Extract the [x, y] coordinate from the center of the cell holding the provided text.  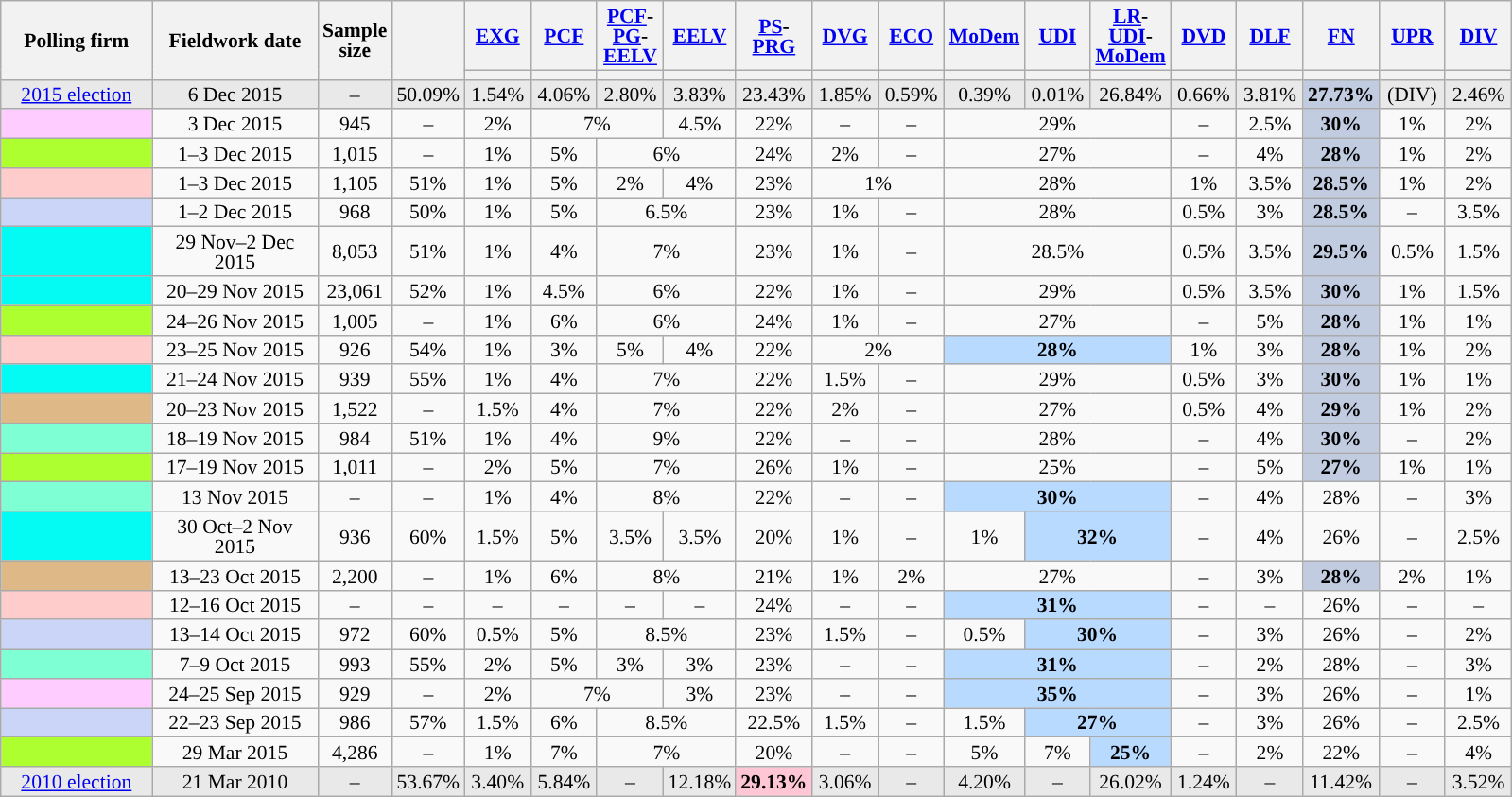
22.5% [773, 722]
3.40% [497, 781]
1.54% [497, 95]
0.59% [912, 95]
17–19 Nov 2015 [235, 467]
3.06% [845, 781]
20–23 Nov 2015 [235, 408]
0.01% [1057, 95]
13–14 Oct 2015 [235, 635]
986 [355, 722]
11.42% [1341, 781]
4.20% [984, 781]
3.83% [700, 95]
21–24 Nov 2015 [235, 380]
936 [355, 536]
13–23 Oct 2015 [235, 575]
21% [773, 575]
21 Mar 2010 [235, 781]
2010 election [77, 781]
UDI [1057, 36]
57% [427, 722]
35% [1057, 694]
53.67% [427, 781]
PCF [564, 36]
3.81% [1270, 95]
29 Mar 2015 [235, 753]
13 Nov 2015 [235, 497]
6 Dec 2015 [235, 95]
23,061 [355, 291]
24–26 Nov 2015 [235, 320]
30 Oct–2 Nov 2015 [235, 536]
UPR [1412, 36]
29 Nov–2 Dec 2015 [235, 251]
929 [355, 694]
4,286 [355, 753]
Polling firm [77, 40]
1,522 [355, 408]
3 Dec 2015 [235, 125]
EXG [497, 36]
12–16 Oct 2015 [235, 605]
24–25 Sep 2015 [235, 694]
FN [1341, 36]
Samplesize [355, 40]
MoDem [984, 36]
20–29 Nov 2015 [235, 291]
9% [666, 439]
23.43% [773, 95]
(DIV) [1412, 95]
968 [355, 212]
984 [355, 439]
29.5% [1341, 251]
1,015 [355, 153]
926 [355, 350]
0.66% [1204, 95]
0.39% [984, 95]
1.24% [1204, 781]
54% [427, 350]
2.80% [630, 95]
1,011 [355, 467]
ECO [912, 36]
27.73% [1341, 95]
50% [427, 212]
972 [355, 635]
939 [355, 380]
32% [1097, 536]
1–2 Dec 2015 [235, 212]
18–19 Nov 2015 [235, 439]
945 [355, 125]
4.06% [564, 95]
52% [427, 291]
26.84% [1130, 95]
23–25 Nov 2015 [235, 350]
7–9 Oct 2015 [235, 664]
1.85% [845, 95]
PCF-PG-EELV [630, 36]
29.13% [773, 781]
EELV [700, 36]
26.02% [1130, 781]
2015 election [77, 95]
3.52% [1478, 781]
22–23 Sep 2015 [235, 722]
12.18% [700, 781]
1,005 [355, 320]
8,053 [355, 251]
DIV [1478, 36]
2,200 [355, 575]
PS-PRG [773, 36]
Fieldwork date [235, 40]
DVD [1204, 36]
993 [355, 664]
DVG [845, 36]
6.5% [666, 212]
5.84% [564, 781]
1,105 [355, 183]
DLF [1270, 36]
LR-UDI-MoDem [1130, 36]
50.09% [427, 95]
2.46% [1478, 95]
